Return the (x, y) coordinate for the center point of the cell that contains the specified text.  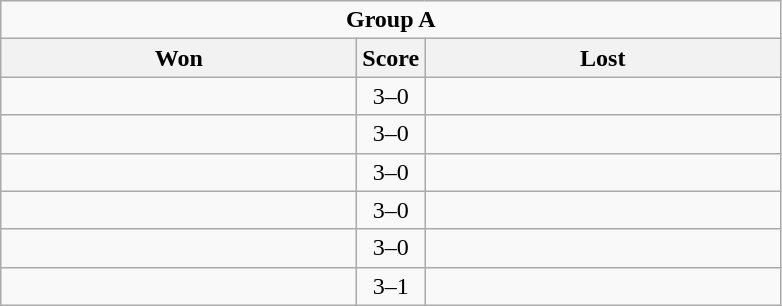
Lost (603, 58)
3–1 (391, 286)
Score (391, 58)
Group A (391, 20)
Won (179, 58)
